From the cell containing the given text, extract its center point as [X, Y] coordinate. 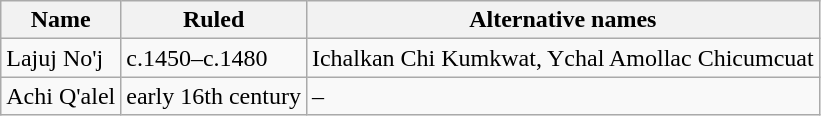
Name [61, 20]
early 16th century [214, 96]
Ichalkan Chi Kumkwat, Ychal Amollac Chicumcuat [562, 58]
c.1450–c.1480 [214, 58]
Achi Q'alel [61, 96]
Ruled [214, 20]
Lajuj No'j [61, 58]
– [562, 96]
Alternative names [562, 20]
